Locate the cell with the specified text and output its (x, y) center coordinate. 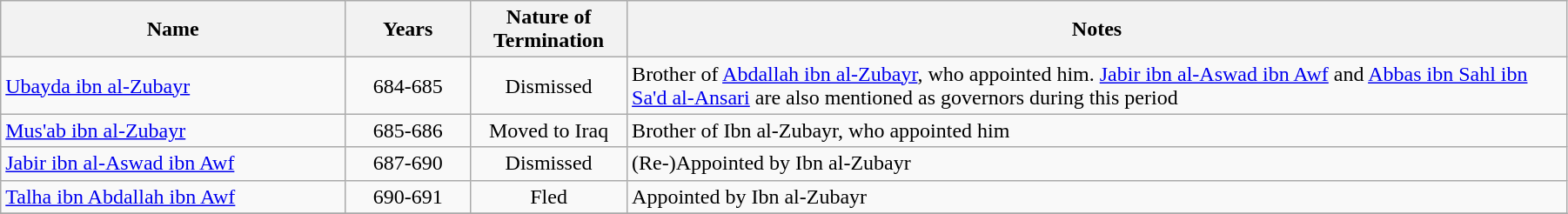
Moved to Iraq (549, 130)
Ubayda ibn al-Zubayr (173, 85)
Jabir ibn al-Aswad ibn Awf (173, 164)
685-686 (408, 130)
687-690 (408, 164)
Mus'ab ibn al-Zubayr (173, 130)
690-691 (408, 197)
Fled (549, 197)
Notes (1097, 30)
Years (408, 30)
Appointed by Ibn al-Zubayr (1097, 197)
684-685 (408, 85)
(Re-)Appointed by Ibn al-Zubayr (1097, 164)
Talha ibn Abdallah ibn Awf (173, 197)
Nature ofTermination (549, 30)
Brother of Ibn al-Zubayr, who appointed him (1097, 130)
Name (173, 30)
